Return [x, y] of the center of cell containing provided text 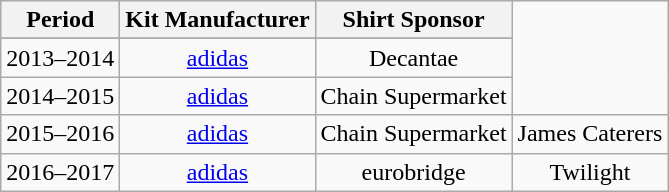
2014–2015 [60, 96]
Period [60, 20]
James Caterers [590, 134]
Shirt Sponsor [414, 20]
Twilight [590, 172]
2016–2017 [60, 172]
eurobridge [414, 172]
2013–2014 [60, 58]
2015–2016 [60, 134]
Kit Manufacturer [218, 20]
Decantae [414, 58]
